Pinpoint the cell where the given text exists, returning its [x, y] midpoint coordinate. 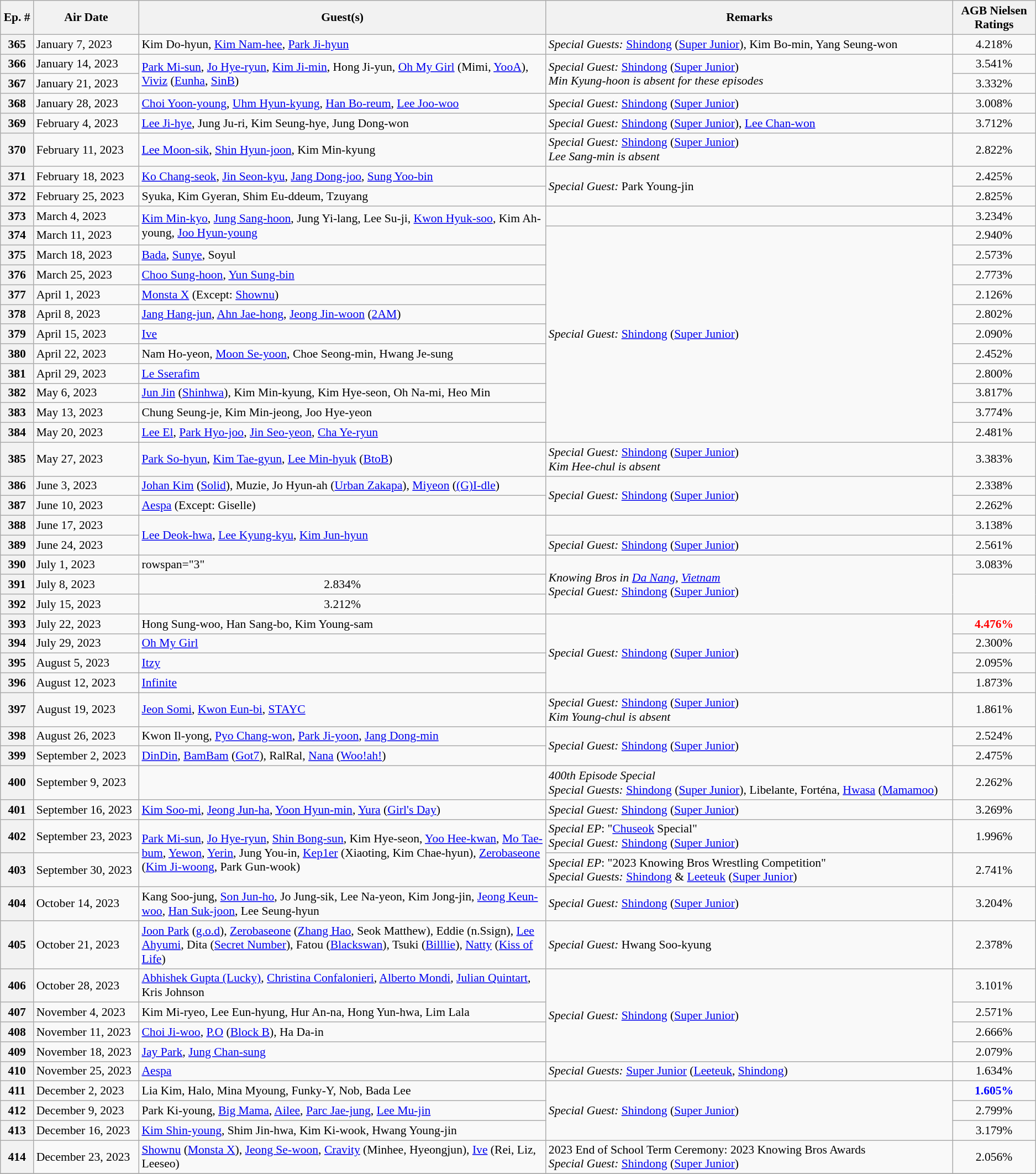
Oh My Girl [342, 643]
January 28, 2023 [86, 103]
374 [17, 235]
May 6, 2023 [86, 393]
2.524% [993, 736]
411 [17, 1091]
401 [17, 810]
Chung Seung-je, Kim Min-jeong, Joo Hye-yeon [342, 413]
407 [17, 1013]
August 12, 2023 [86, 683]
January 7, 2023 [86, 44]
Kim Shin-young, Shim Jin-hwa, Kim Ki-wook, Hwang Young-jin [342, 1130]
1.996% [993, 836]
Park Mi-sun, Jo Hye-ryun, Kim Ji-min, Hong Ji-yun, Oh My Girl (Mimi, YooA), Viviz (Eunha, SinB) [342, 74]
391 [17, 585]
381 [17, 374]
398 [17, 736]
394 [17, 643]
3.541% [993, 64]
397 [17, 710]
Jang Hang-jun, Ahn Jae-hong, Jeong Jin-woon (2AM) [342, 315]
2.481% [993, 433]
Jun Jin (Shinhwa), Kim Min-kyung, Kim Hye-seon, Oh Na-mi, Heo Min [342, 393]
November 4, 2023 [86, 1013]
372 [17, 196]
2.773% [993, 275]
390 [17, 565]
2.452% [993, 354]
2.090% [993, 334]
2.573% [993, 255]
Kang Soo-jung, Son Jun-ho, Jo Jung-sik, Lee Na-yeon, Kim Jong-jin, Jeong Keun-woo, Han Suk-joon, Lee Seung-hyun [342, 904]
Special Guest: Hwang Soo-kyung [749, 945]
365 [17, 44]
May 27, 2023 [86, 459]
1.873% [993, 683]
Le Sserafim [342, 374]
April 8, 2023 [86, 315]
2.799% [993, 1111]
Kim Mi-ryeo, Lee Eun-hyung, Hur An-na, Hong Yun-hwa, Lim Lala [342, 1013]
387 [17, 506]
4.218% [993, 44]
380 [17, 354]
385 [17, 459]
370 [17, 149]
September 23, 2023 [86, 836]
February 11, 2023 [86, 149]
2.741% [993, 870]
2.571% [993, 1013]
August 19, 2023 [86, 710]
Hong Sung-woo, Han Sang-bo, Kim Young-sam [342, 624]
396 [17, 683]
2.126% [993, 295]
Johan Kim (Solid), Muzie, Jo Hyun-ah (Urban Zakapa), Miyeon ((G)I-dle) [342, 486]
366 [17, 64]
February 25, 2023 [86, 196]
Park So-hyun, Kim Tae-gyun, Lee Min-hyuk (BtoB) [342, 459]
July 8, 2023 [86, 585]
Knowing Bros in Da Nang, VietnamSpecial Guest: Shindong (Super Junior) [749, 585]
Lia Kim, Halo, Mina Myoung, Funky-Y, Nob, Bada Lee [342, 1091]
399 [17, 756]
384 [17, 433]
July 29, 2023 [86, 643]
November 18, 2023 [86, 1052]
2.475% [993, 756]
Syuka, Kim Gyeran, Shim Eu-ddeum, Tzuyang [342, 196]
March 11, 2023 [86, 235]
414 [17, 1157]
Special EP: "2023 Knowing Bros Wrestling Competition"Special Guests: Shindong & Leeteuk (Super Junior) [749, 870]
3.179% [993, 1130]
369 [17, 123]
368 [17, 103]
3.332% [993, 84]
2.802% [993, 315]
3.204% [993, 904]
367 [17, 84]
December 9, 2023 [86, 1111]
1.861% [993, 710]
Ep. # [17, 18]
3.083% [993, 565]
2.056% [993, 1157]
July 15, 2023 [86, 604]
March 25, 2023 [86, 275]
413 [17, 1130]
Jay Park, Jung Chan-sung [342, 1052]
Monsta X (Except: Shownu) [342, 295]
Special Guest: Shindong (Super Junior)Kim Hee-chul is absent [749, 459]
January 14, 2023 [86, 64]
February 18, 2023 [86, 177]
1.634% [993, 1071]
Infinite [342, 683]
Kim Do-hyun, Kim Nam-hee, Park Ji-hyun [342, 44]
April 22, 2023 [86, 354]
2.800% [993, 374]
June 24, 2023 [86, 545]
2.079% [993, 1052]
1.605% [993, 1091]
2.095% [993, 663]
Lee Deok-hwa, Lee Kyung-kyu, Kim Jun-hyun [342, 535]
3.212% [342, 604]
Special Guest: Shindong (Super Junior), Lee Chan-won [749, 123]
April 15, 2023 [86, 334]
412 [17, 1111]
3.774% [993, 413]
375 [17, 255]
2.822% [993, 149]
January 21, 2023 [86, 84]
Special Guests: Shindong (Super Junior), Kim Bo-min, Yang Seung-won [749, 44]
August 26, 2023 [86, 736]
388 [17, 526]
377 [17, 295]
3.234% [993, 216]
379 [17, 334]
May 20, 2023 [86, 433]
Jeon Somi, Kwon Eun-bi, STAYC [342, 710]
rowspan="3" [342, 565]
August 5, 2023 [86, 663]
382 [17, 393]
371 [17, 177]
December 23, 2023 [86, 1157]
October 28, 2023 [86, 985]
2.834% [342, 585]
3.269% [993, 810]
3.817% [993, 393]
Lee El, Park Hyo-joo, Jin Seo-yeon, Cha Ye-ryun [342, 433]
Special Guest: Shindong (Super Junior)Lee Sang-min is absent [749, 149]
September 9, 2023 [86, 783]
Guest(s) [342, 18]
Choo Sung-hoon, Yun Sung-bin [342, 275]
Kim Soo-mi, Jeong Jun-ha, Yoon Hyun-min, Yura (Girl's Day) [342, 810]
December 16, 2023 [86, 1130]
2.338% [993, 486]
September 2, 2023 [86, 756]
3.138% [993, 526]
Park Ki-young, Big Mama, Ailee, Parc Jae-jung, Lee Mu-jin [342, 1111]
403 [17, 870]
Abhishek Gupta (Lucky), Christina Confalonieri, Alberto Mondi, Julian Quintart, Kris Johnson [342, 985]
Ive [342, 334]
3.008% [993, 103]
July 22, 2023 [86, 624]
410 [17, 1071]
September 30, 2023 [86, 870]
376 [17, 275]
December 2, 2023 [86, 1091]
3.101% [993, 985]
404 [17, 904]
AGB Nielsen Ratings [993, 18]
2.425% [993, 177]
Special EP: "Chuseok Special"Special Guest: Shindong (Super Junior) [749, 836]
386 [17, 486]
392 [17, 604]
June 10, 2023 [86, 506]
May 13, 2023 [86, 413]
2023 End of School Term Ceremony: 2023 Knowing Bros AwardsSpecial Guest: Shindong (Super Junior) [749, 1157]
Special Guest: Park Young-jin [749, 187]
Nam Ho-yeon, Moon Se-yoon, Choe Seong-min, Hwang Je-sung [342, 354]
March 18, 2023 [86, 255]
Choi Ji-woo, P.O (Block B), Ha Da-in [342, 1032]
2.825% [993, 196]
373 [17, 216]
July 1, 2023 [86, 565]
405 [17, 945]
393 [17, 624]
2.940% [993, 235]
Aespa [342, 1071]
April 1, 2023 [86, 295]
Bada, Sunye, Soyul [342, 255]
Kwon Il-yong, Pyo Chang-won, Park Ji-yoon, Jang Dong-min [342, 736]
389 [17, 545]
October 14, 2023 [86, 904]
Itzy [342, 663]
Ko Chang-seok, Jin Seon-kyu, Jang Dong-joo, Sung Yoo-bin [342, 177]
Air Date [86, 18]
Special Guest: Shindong (Super Junior)Min Kyung-hoon is absent for these episodes [749, 74]
April 29, 2023 [86, 374]
4.476% [993, 624]
3.383% [993, 459]
June 17, 2023 [86, 526]
400 [17, 783]
Special Guests: Super Junior (Leeteuk, Shindong) [749, 1071]
378 [17, 315]
Lee Moon-sik, Shin Hyun-joon, Kim Min-kyung [342, 149]
395 [17, 663]
February 4, 2023 [86, 123]
406 [17, 985]
2.666% [993, 1032]
400th Episode SpecialSpecial Guests: Shindong (Super Junior), Libelante, Forténa, Hwasa (Mamamoo) [749, 783]
November 25, 2023 [86, 1071]
Lee Ji-hye, Jung Ju-ri, Kim Seung-hye, Jung Dong-won [342, 123]
402 [17, 836]
March 4, 2023 [86, 216]
2.378% [993, 945]
September 16, 2023 [86, 810]
June 3, 2023 [86, 486]
3.712% [993, 123]
October 21, 2023 [86, 945]
November 11, 2023 [86, 1032]
2.561% [993, 545]
DinDin, BamBam (Got7), RalRal, Nana (Woo!ah!) [342, 756]
409 [17, 1052]
383 [17, 413]
Remarks [749, 18]
Special Guest: Shindong (Super Junior)Kim Young-chul is absent [749, 710]
Kim Min-kyo, Jung Sang-hoon, Jung Yi-lang, Lee Su-ji, Kwon Hyuk-soo, Kim Ah-young, Joo Hyun-young [342, 226]
2.300% [993, 643]
Aespa (Except: Giselle) [342, 506]
Choi Yoon-young, Uhm Hyun-kyung, Han Bo-reum, Lee Joo-woo [342, 103]
Shownu (Monsta X), Jeong Se-woon, Cravity (Minhee, Hyeongjun), Ive (Rei, Liz, Leeseo) [342, 1157]
408 [17, 1032]
